From the cell containing the given text, extract its center point as [X, Y] coordinate. 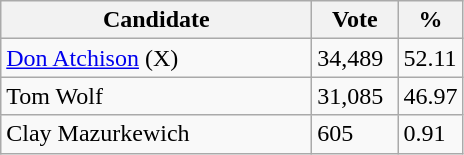
34,489 [355, 58]
46.97 [430, 96]
Vote [355, 20]
Don Atchison (X) [156, 58]
31,085 [355, 96]
0.91 [430, 134]
52.11 [430, 58]
Tom Wolf [156, 96]
605 [355, 134]
Clay Mazurkewich [156, 134]
% [430, 20]
Candidate [156, 20]
